Capture the cell that displays the provided text and extract its [x, y] central coordinate. 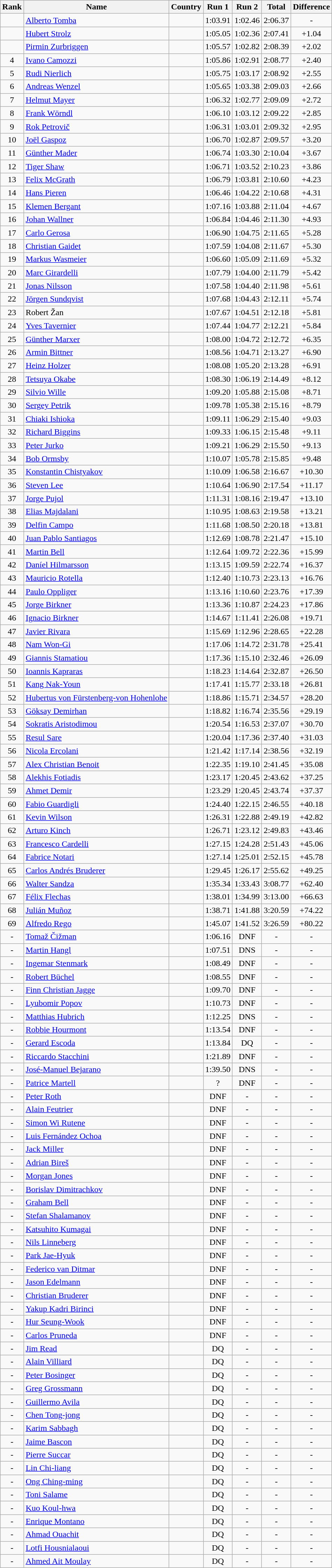
35 [12, 472]
1:12.69 [218, 538]
14 [12, 193]
1:13.84 [218, 1043]
2:08.92 [276, 73]
2:11.04 [276, 206]
2:11.65 [276, 233]
Hubertus von Fürstenberg-von Hohenlohe [96, 698]
2:11.69 [276, 259]
68 [12, 910]
+42.82 [311, 817]
1:09.21 [218, 445]
Sergey Petrik [96, 406]
Carlos Pruneda [96, 1335]
Martin Bell [96, 551]
69 [12, 923]
Robert Žan [96, 312]
+9.03 [311, 419]
1:04.43 [247, 299]
+5.74 [311, 299]
2:09.32 [276, 126]
Julián Muñoz [96, 910]
1:04.77 [247, 326]
55 [12, 737]
1:09.33 [218, 432]
Göksay Demirhan [96, 711]
17 [12, 233]
Christian Gaidet [96, 246]
Walter Sandza [96, 884]
2:32.87 [276, 671]
1:11.31 [218, 498]
1:04.08 [247, 246]
+17.86 [311, 605]
1:15.69 [218, 631]
11 [12, 153]
1:06.74 [218, 153]
+5.81 [311, 312]
Andreas Wenzel [96, 87]
1:06.19 [247, 379]
67 [12, 897]
1:09.11 [218, 419]
26 [12, 352]
+5.28 [311, 233]
2:31.78 [276, 645]
38 [12, 512]
2:55.62 [276, 870]
Juan Pablo Santiagos [96, 538]
1:07.16 [218, 206]
1:04.72 [247, 339]
+2.40 [311, 60]
2:11.79 [276, 273]
39 [12, 525]
Jack Miller [96, 1149]
Federico van Ditmar [96, 1269]
1:06.46 [218, 193]
Robbie Hourmont [96, 1030]
62 [12, 831]
1:10.64 [218, 485]
1:05.75 [218, 73]
Run 2 [247, 7]
Guillermo Avila [96, 1402]
Félix Flechas [96, 897]
1:24.28 [247, 844]
25 [12, 339]
41 [12, 551]
58 [12, 777]
Yakup Kadri Birinci [96, 1309]
2:15.85 [276, 459]
Nils Linneberg [96, 1242]
Armin Bittner [96, 352]
+15.10 [311, 538]
1:23.12 [247, 831]
Rank [12, 7]
1:07.67 [218, 312]
1:14.64 [247, 671]
3:26.59 [276, 923]
Pierre Succar [96, 1455]
1:06.15 [247, 432]
2:21.47 [276, 538]
+13.81 [311, 525]
Borislav Dimitrachkov [96, 1189]
13 [12, 180]
1:06.60 [218, 259]
Chen Tong-jong [96, 1415]
2:49.19 [276, 817]
1:41.52 [247, 923]
+4.31 [311, 193]
1:08.16 [247, 498]
Peter Jurko [96, 445]
1:11.41 [247, 618]
1:09.72 [247, 551]
59 [12, 790]
Resul Sare [96, 737]
1:10.87 [247, 605]
+6.91 [311, 365]
29 [12, 392]
1:06.58 [247, 472]
Lyubomir Popov [96, 1003]
+37.25 [311, 777]
Ivano Camozzi [96, 60]
1:07.44 [218, 326]
Fabrice Notari [96, 857]
1:34.99 [247, 897]
8 [12, 113]
1:08.56 [218, 352]
1:10.60 [247, 592]
+5.30 [311, 246]
2:34.57 [276, 698]
+25.41 [311, 645]
1:02.87 [247, 140]
Ingemar Stenmark [96, 963]
2:51.43 [276, 844]
1:05.09 [247, 259]
1:23.17 [218, 777]
Peter Roth [96, 1096]
+28.20 [311, 698]
1:03.91 [218, 20]
2:35.56 [276, 711]
23 [12, 312]
1:26.71 [218, 831]
+22.28 [311, 631]
1:08.08 [218, 365]
1:10.07 [218, 459]
Nam Won-Gi [96, 645]
1:08.55 [218, 976]
1:04.71 [247, 352]
Konstantin Chistyakov [96, 472]
3:13.00 [276, 897]
1:07.68 [218, 299]
1:07.51 [218, 950]
1:20.04 [218, 737]
1:20.54 [218, 724]
1:12.96 [247, 631]
1:08.78 [247, 538]
Klemen Bergant [96, 206]
2:09.57 [276, 140]
2:49.83 [276, 831]
1:26.17 [247, 870]
2:23.76 [276, 592]
Giannis Stamatiou [96, 658]
30 [12, 406]
Steven Lee [96, 485]
1:41.88 [247, 910]
1:06.71 [218, 166]
Tetsuya Okabe [96, 379]
2:15.40 [276, 419]
Ahmed Ait Moulay [96, 1561]
2:19.47 [276, 498]
2:13.28 [276, 365]
+4.67 [311, 206]
2:24.23 [276, 605]
+5.42 [311, 273]
1:24.40 [218, 804]
1:17.41 [218, 684]
? [218, 1083]
1:12.25 [218, 1017]
1:06.16 [218, 937]
1:45.07 [218, 923]
1:18.86 [218, 698]
+35.08 [311, 764]
50 [12, 671]
2:15.50 [276, 445]
2:09.09 [276, 100]
+2.02 [311, 47]
Markus Wasmeier [96, 259]
+26.09 [311, 658]
Jorge Pujol [96, 498]
1:06.84 [218, 220]
1:12.64 [218, 551]
1:03.12 [247, 113]
1:22.15 [247, 804]
2:22.74 [276, 565]
1:16.74 [247, 711]
37 [12, 498]
+9.11 [311, 432]
Enrique Montano [96, 1521]
Katsuhito Kumagai [96, 1229]
Gerard Escoda [96, 1043]
28 [12, 379]
Ong Ching-ming [96, 1481]
63 [12, 844]
18 [12, 246]
2:12.72 [276, 339]
Kevin Wilson [96, 817]
+37.37 [311, 790]
Carlos Andrés Bruderer [96, 870]
1:14.67 [218, 618]
José-Manuel Bejarano [96, 1070]
2:33.18 [276, 684]
Karim Sabbagh [96, 1428]
1:22.35 [218, 764]
Arturo Kinch [96, 831]
2:37.07 [276, 724]
21 [12, 286]
2:38.56 [276, 751]
2:37.40 [276, 737]
+17.39 [311, 592]
Peter Bosinger [96, 1375]
Sokratis Aristodimou [96, 724]
1:10.95 [218, 512]
1:27.14 [218, 857]
2:07.41 [276, 34]
16 [12, 220]
1:05.78 [247, 459]
1:13.54 [218, 1030]
1:06.32 [218, 100]
+9.13 [311, 445]
Ioannis Kapraras [96, 671]
1:11.68 [218, 525]
33 [12, 445]
Name [96, 7]
20 [12, 273]
64 [12, 857]
2:15.48 [276, 432]
Rok Petrovič [96, 126]
1:07.58 [218, 286]
Tomaž Čižman [96, 937]
Ahmad Ouachit [96, 1534]
Johan Wallner [96, 220]
Alain Feutrier [96, 1109]
10 [12, 140]
51 [12, 684]
1:19.10 [247, 764]
Frank Wörndl [96, 113]
2:13.27 [276, 352]
1:13.15 [218, 565]
Matthias Hubrich [96, 1017]
12 [12, 166]
15 [12, 206]
+6.90 [311, 352]
Toni Salame [96, 1495]
1:22.88 [247, 817]
44 [12, 592]
1:16.53 [247, 724]
60 [12, 804]
1:05.05 [218, 34]
2:11.98 [276, 286]
1:06.79 [218, 180]
1:13.16 [218, 592]
2:32.46 [276, 658]
1:08.63 [247, 512]
31 [12, 419]
1:04.00 [247, 273]
Günther Mader [96, 153]
1:05.65 [218, 87]
54 [12, 724]
27 [12, 365]
1:13.36 [218, 605]
Joël Gaspoz [96, 140]
+26.81 [311, 684]
Patrice Martell [96, 1083]
Silvio Wille [96, 392]
65 [12, 870]
Hans Pieren [96, 193]
22 [12, 299]
4 [12, 60]
Mauricio Rotella [96, 578]
6 [12, 87]
1:06.70 [218, 140]
+9.48 [311, 459]
1:21.89 [218, 1056]
Hubert Strolz [96, 34]
2:11.67 [276, 246]
1:04.40 [247, 286]
34 [12, 459]
2:10.23 [276, 166]
1:05.86 [218, 60]
+74.22 [311, 910]
1:08.50 [247, 525]
2:10.60 [276, 180]
Adrian Bireš [96, 1162]
Alekhis Fotiadis [96, 777]
+62.40 [311, 884]
1:25.01 [247, 857]
1:15.10 [247, 658]
2:16.67 [276, 472]
53 [12, 711]
+5.32 [311, 259]
1:17.14 [247, 751]
Simon Wi Rutene [96, 1123]
2:43.62 [276, 777]
1:03.52 [247, 166]
66 [12, 884]
1:04.75 [247, 233]
43 [12, 578]
Alberto Tomba [96, 20]
1:38.71 [218, 910]
2:12.18 [276, 312]
Alfredo Rego [96, 923]
47 [12, 631]
1:03.38 [247, 87]
Paulo Oppliger [96, 592]
Yves Tavernier [96, 326]
2:23.13 [276, 578]
1:04.51 [247, 312]
Alex Christian Benoit [96, 764]
Felix McGrath [96, 180]
Nicola Ercolani [96, 751]
2:52.15 [276, 857]
Fabio Guardigli [96, 804]
1:29.45 [218, 870]
Rudi Nierlich [96, 73]
Finn Christian Jagge [96, 990]
1:06.31 [218, 126]
Carlo Gerosa [96, 233]
1:12.40 [218, 578]
+32.19 [311, 751]
2:15.16 [276, 406]
2:12.21 [276, 326]
Daníel Hilmarsson [96, 565]
1:08.00 [218, 339]
Chiaki Ishioka [96, 419]
1:09.78 [218, 406]
Pirmin Zurbriggen [96, 47]
Marc Girardelli [96, 273]
+5.61 [311, 286]
Kuo Koul-hwa [96, 1508]
+40.18 [311, 804]
52 [12, 698]
2:17.54 [276, 485]
Lotfi Housnialaoui [96, 1548]
2:19.58 [276, 512]
Robert Büchel [96, 976]
+43.46 [311, 831]
Francesco Cardelli [96, 844]
1:02.46 [247, 20]
Difference [311, 7]
1:27.15 [218, 844]
Lin Chi-liang [96, 1468]
Ignacio Birkner [96, 618]
19 [12, 259]
Greg Grossmann [96, 1388]
+2.72 [311, 100]
1:06.10 [218, 113]
Helmut Mayer [96, 100]
Christian Bruderer [96, 1295]
1:03.30 [247, 153]
Günther Marxer [96, 339]
7 [12, 100]
Hur Seung-Wook [96, 1322]
+16.37 [311, 565]
+49.25 [311, 870]
1:08.49 [218, 963]
2:10.68 [276, 193]
1:07.59 [218, 246]
+31.03 [311, 737]
1:03.01 [247, 126]
+26.50 [311, 671]
1:38.01 [218, 897]
45 [12, 605]
2:09.22 [276, 113]
1:14.72 [247, 645]
Jörgen Sundqvist [96, 299]
1:04.46 [247, 220]
Richard Biggins [96, 432]
+2.85 [311, 113]
+29.19 [311, 711]
+19.71 [311, 618]
+4.23 [311, 180]
+8.71 [311, 392]
1:05.88 [247, 392]
3:08.77 [276, 884]
2:28.65 [276, 631]
Jason Edelmann [96, 1282]
+66.63 [311, 897]
Jorge Birkner [96, 605]
48 [12, 645]
+2.95 [311, 126]
1:05.38 [247, 406]
1:09.20 [218, 392]
Tiger Shaw [96, 166]
40 [12, 538]
2:09.03 [276, 87]
Graham Bell [96, 1202]
1:10.09 [218, 472]
2:26.08 [276, 618]
Morgan Jones [96, 1176]
Stefan Shalamanov [96, 1216]
32 [12, 432]
Total [276, 7]
2:15.08 [276, 392]
1:05.57 [218, 47]
Jaime Bascon [96, 1442]
1:18.82 [218, 711]
Heinz Holzer [96, 365]
5 [12, 73]
2:14.49 [276, 379]
1:02.82 [247, 47]
Martin Hangl [96, 950]
2:41.45 [276, 764]
1:02.91 [247, 60]
+6.35 [311, 339]
1:21.42 [218, 751]
+45.78 [311, 857]
1:26.31 [218, 817]
1:05.20 [247, 365]
Elias Majdalani [96, 512]
1:07.79 [218, 273]
42 [12, 565]
Javier Rivara [96, 631]
49 [12, 658]
+13.10 [311, 498]
Ahmet Demir [96, 790]
1:03.88 [247, 206]
Jonas Nilsson [96, 286]
1:02.77 [247, 100]
61 [12, 817]
2:20.18 [276, 525]
+8.12 [311, 379]
2:08.77 [276, 60]
2:08.39 [276, 47]
Kang Nak-Youn [96, 684]
Riccardo Stacchini [96, 1056]
2:10.04 [276, 153]
+1.04 [311, 34]
24 [12, 326]
2:11.30 [276, 220]
+5.84 [311, 326]
+4.93 [311, 220]
+3.67 [311, 153]
1:02.36 [247, 34]
+2.66 [311, 87]
57 [12, 764]
1:15.71 [247, 698]
1:09.70 [218, 990]
+13.21 [311, 512]
2:12.11 [276, 299]
+3.86 [311, 166]
+45.06 [311, 844]
3:20.59 [276, 910]
+30.70 [311, 724]
Park Jae-Hyuk [96, 1256]
36 [12, 485]
1:08.30 [218, 379]
9 [12, 126]
1:39.50 [218, 1070]
1:23.29 [218, 790]
56 [12, 751]
2:43.74 [276, 790]
2:06.37 [276, 20]
Country [186, 7]
1:18.23 [218, 671]
2:46.55 [276, 804]
Luis Fernández Ochoa [96, 1136]
+10.30 [311, 472]
+80.22 [311, 923]
+8.79 [311, 406]
+2.55 [311, 73]
+16.76 [311, 578]
1:33.43 [247, 884]
+3.20 [311, 140]
Alain Villiard [96, 1362]
46 [12, 618]
1:03.81 [247, 180]
1:03.17 [247, 73]
1:35.34 [218, 884]
1:17.06 [218, 645]
Bob Ormsby [96, 459]
1:04.22 [247, 193]
Run 1 [218, 7]
+15.99 [311, 551]
2:22.36 [276, 551]
Delfin Campo [96, 525]
1:09.59 [247, 565]
+11.17 [311, 485]
1:15.77 [247, 684]
Jim Read [96, 1348]
